Provide the (X, Y) coordinate of the cell's center where the given text is located.  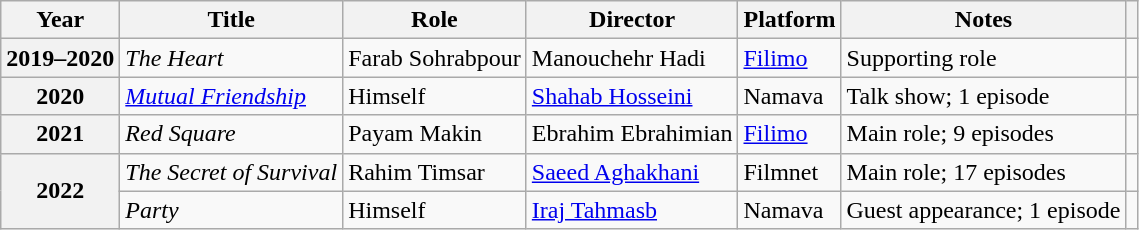
Rahim Timsar (435, 172)
The Secret of Survival (232, 172)
Ebrahim Ebrahimian (632, 134)
Supporting role (984, 58)
Payam Makin (435, 134)
Platform (790, 20)
Shahab Hosseini (632, 96)
Farab Sohrabpour (435, 58)
Title (232, 20)
Year (60, 20)
Notes (984, 20)
2021 (60, 134)
Party (232, 210)
Main role; 9 episodes (984, 134)
Talk show; 1 episode (984, 96)
Red Square (232, 134)
2022 (60, 191)
2020 (60, 96)
Iraj Tahmasb (632, 210)
Filmnet (790, 172)
Director (632, 20)
Guest appearance; 1 episode (984, 210)
Role (435, 20)
The Heart (232, 58)
Manouchehr Hadi (632, 58)
2019–2020 (60, 58)
Main role; 17 episodes (984, 172)
Saeed Aghakhani (632, 172)
Mutual Friendship (232, 96)
